For the text-containing cell, return its midpoint in [X, Y] coordinate format. 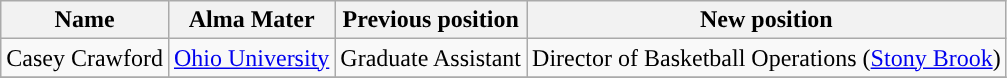
Alma Mater [251, 20]
Previous position [431, 20]
Casey Crawford [85, 58]
Name [85, 20]
Director of Basketball Operations (Stony Brook) [767, 58]
Ohio University [251, 58]
Graduate Assistant [431, 58]
New position [767, 20]
